Detect which cell encompasses the target text, then output its [x, y] center coordinate. 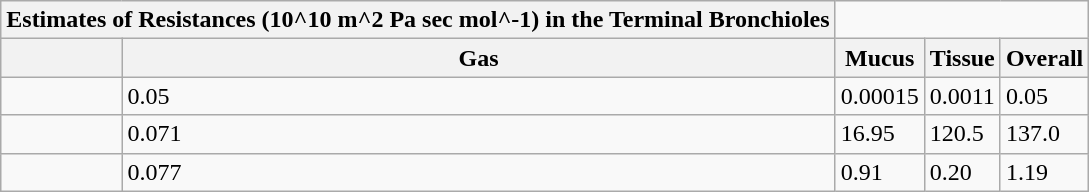
Mucus [880, 58]
120.5 [962, 134]
137.0 [1044, 134]
0.077 [478, 172]
Gas [478, 58]
Overall [1044, 58]
0.0011 [962, 96]
Tissue [962, 58]
16.95 [880, 134]
0.071 [478, 134]
Estimates of Resistances (10^10 m^2 Pa sec mol^-1) in the Terminal Bronchioles [418, 20]
0.20 [962, 172]
1.19 [1044, 172]
0.00015 [880, 96]
0.91 [880, 172]
